For the text-containing cell, return its midpoint in (x, y) coordinate format. 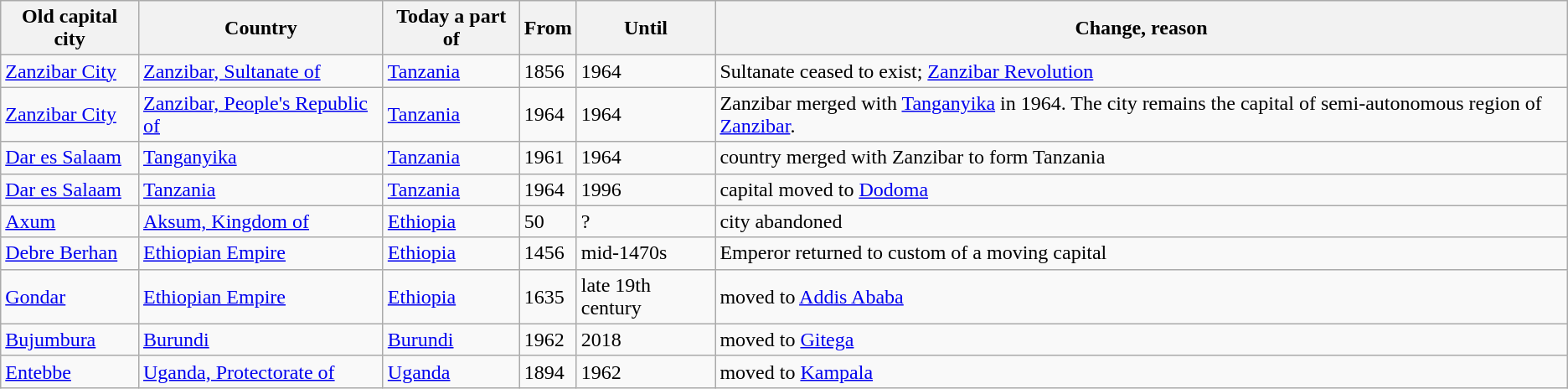
country merged with Zanzibar to form Tanzania (1141, 158)
Sultanate ceased to exist; Zanzibar Revolution (1141, 71)
50 (548, 221)
Until (646, 29)
1856 (548, 71)
Change, reason (1141, 29)
moved to Gitega (1141, 340)
moved to Kampala (1141, 371)
Entebbe (70, 371)
Aksum, Kingdom of (260, 221)
Today a part of (451, 29)
1456 (548, 253)
Gondar (70, 297)
city abandoned (1141, 221)
2018 (646, 340)
1894 (548, 371)
1961 (548, 158)
Old capital city (70, 29)
mid-1470s (646, 253)
Axum (70, 221)
From (548, 29)
Bujumbura (70, 340)
Uganda, Protectorate of (260, 371)
Country (260, 29)
Zanzibar, People's Republic of (260, 114)
1635 (548, 297)
moved to Addis Ababa (1141, 297)
Debre Berhan (70, 253)
Uganda (451, 371)
late 19th century (646, 297)
Emperor returned to custom of a moving capital (1141, 253)
Zanzibar, Sultanate of (260, 71)
capital moved to Dodoma (1141, 189)
? (646, 221)
Tanganyika (260, 158)
1996 (646, 189)
Zanzibar merged with Tanganyika in 1964. The city remains the capital of semi-autonomous region of Zanzibar. (1141, 114)
